Determine the (X, Y) coordinate at the center of the cell enclosing the given text.  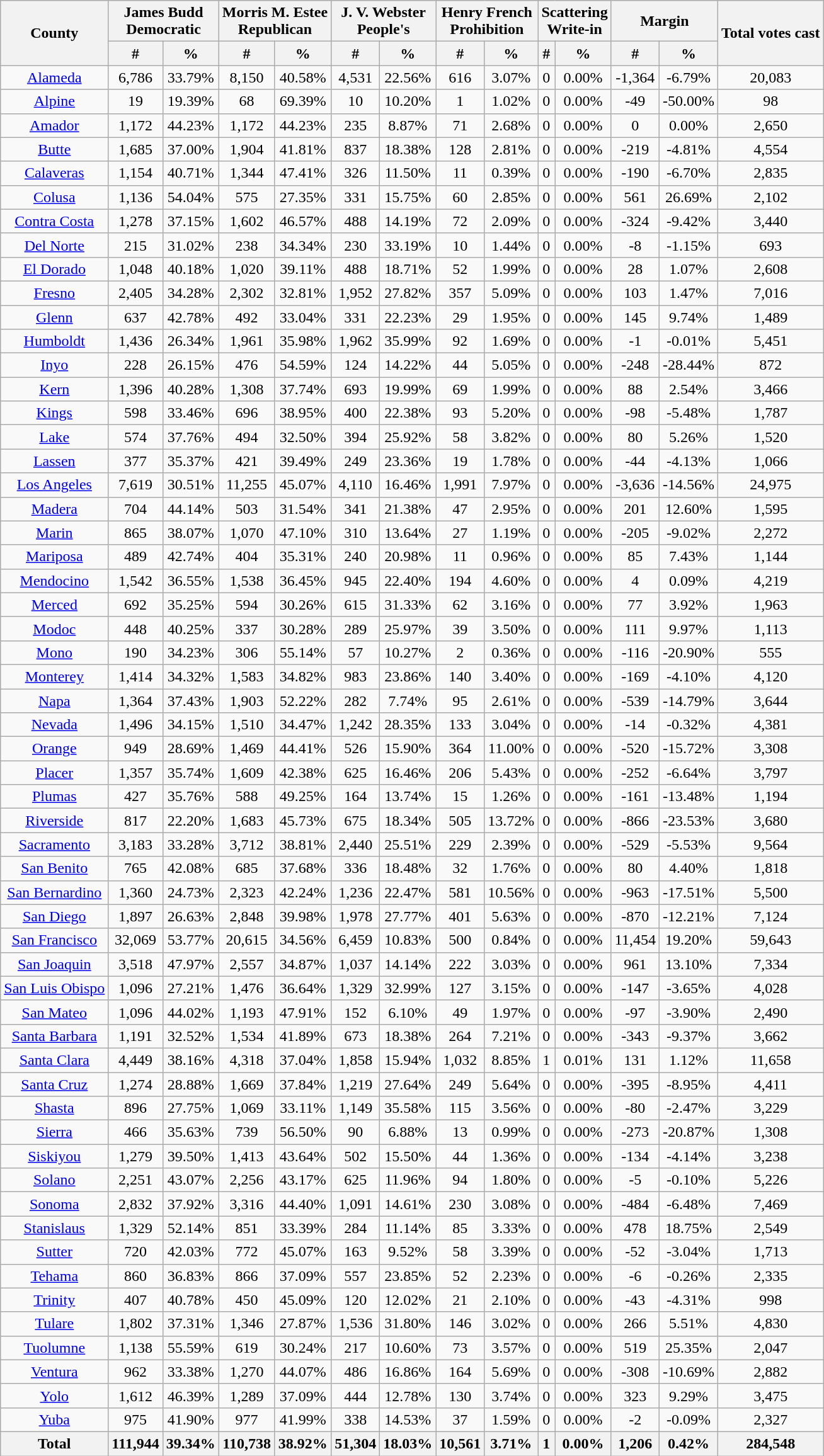
San Joaquin (54, 964)
68 (246, 101)
2 (460, 652)
215 (135, 245)
-308 (635, 1372)
1,952 (355, 293)
27.64% (408, 1084)
88 (635, 389)
Morris M. EsteeRepublican (275, 21)
1,206 (635, 1443)
110,738 (246, 1443)
1,510 (246, 725)
40.71% (190, 173)
43.17% (303, 1180)
11.96% (408, 1180)
557 (355, 1276)
39.11% (303, 269)
-0.10% (688, 1180)
-5.48% (688, 413)
40.28% (190, 389)
34.47% (303, 725)
5.63% (512, 916)
40.18% (190, 269)
1,069 (246, 1108)
Del Norte (54, 245)
-963 (635, 892)
983 (355, 676)
47.91% (303, 1012)
38.16% (190, 1060)
851 (246, 1228)
1.07% (688, 269)
42.78% (190, 317)
1.12% (688, 1060)
-273 (635, 1132)
364 (460, 749)
Fresno (54, 293)
865 (135, 533)
Tulare (54, 1324)
County (54, 33)
15.94% (408, 1060)
561 (635, 197)
41.81% (303, 149)
18.03% (408, 1443)
494 (246, 437)
37.43% (190, 701)
Sacramento (54, 845)
0.39% (512, 173)
-2.47% (688, 1108)
1,683 (246, 821)
975 (135, 1419)
14.19% (408, 221)
502 (355, 1156)
2.23% (512, 1276)
284,548 (770, 1443)
Santa Clara (54, 1060)
12.78% (408, 1396)
5.43% (512, 773)
1,154 (135, 173)
20,083 (770, 77)
-6.64% (688, 773)
377 (135, 461)
32.99% (408, 988)
-252 (635, 773)
43.64% (303, 1156)
555 (770, 652)
90 (355, 1132)
Sonoma (54, 1204)
10,561 (460, 1443)
1,236 (355, 892)
837 (355, 149)
3,475 (770, 1396)
466 (135, 1132)
3.39% (512, 1252)
7,469 (770, 1204)
-539 (635, 701)
-0.26% (688, 1276)
103 (635, 293)
31.33% (408, 605)
40.25% (190, 628)
1,091 (355, 1204)
1,858 (355, 1060)
310 (355, 533)
26.63% (190, 916)
33.28% (190, 845)
675 (355, 821)
25.35% (688, 1348)
Total (54, 1443)
15.90% (408, 749)
3.16% (512, 605)
44.07% (303, 1372)
-9.02% (688, 533)
505 (460, 821)
1,360 (135, 892)
54.59% (303, 365)
977 (246, 1419)
574 (135, 437)
32.81% (303, 293)
-161 (635, 797)
1,802 (135, 1324)
9,564 (770, 845)
Kern (54, 389)
Kings (54, 413)
-866 (635, 821)
146 (460, 1324)
5,451 (770, 341)
Mono (54, 652)
140 (460, 676)
503 (246, 509)
27.82% (408, 293)
1.76% (512, 868)
4,531 (355, 77)
27.35% (303, 197)
37.76% (190, 437)
41.89% (303, 1036)
-9.37% (688, 1036)
1,489 (770, 317)
238 (246, 245)
31.54% (303, 509)
1,609 (246, 773)
130 (460, 1396)
448 (135, 628)
34.28% (190, 293)
-4.14% (688, 1156)
92 (460, 341)
7,124 (770, 916)
228 (135, 365)
341 (355, 509)
12.60% (688, 509)
-28.44% (688, 365)
3.40% (512, 676)
41.90% (190, 1419)
38.95% (303, 413)
32,069 (135, 940)
5.69% (512, 1372)
4 (635, 581)
229 (460, 845)
43.07% (190, 1180)
-44 (635, 461)
24.73% (190, 892)
-520 (635, 749)
Lassen (54, 461)
San Francisco (54, 940)
2.68% (512, 125)
34.15% (190, 725)
6.88% (408, 1132)
-8.95% (688, 1084)
519 (635, 1348)
30.24% (303, 1348)
2,335 (770, 1276)
Ventura (54, 1372)
-15.72% (688, 749)
5.26% (688, 437)
5.51% (688, 1324)
44.02% (190, 1012)
152 (355, 1012)
949 (135, 749)
2,832 (135, 1204)
-4.13% (688, 461)
4.60% (512, 581)
8.87% (408, 125)
1.26% (512, 797)
45.73% (303, 821)
3.50% (512, 628)
1,414 (135, 676)
2,440 (355, 845)
3,466 (770, 389)
35.25% (190, 605)
52.14% (190, 1228)
407 (135, 1300)
4,411 (770, 1084)
421 (246, 461)
-1.15% (688, 245)
15.50% (408, 1156)
1,136 (135, 197)
4,110 (355, 485)
1,413 (246, 1156)
44.14% (190, 509)
-3.90% (688, 1012)
56.50% (303, 1132)
47.10% (303, 533)
Mariposa (54, 557)
619 (246, 1348)
1,538 (246, 581)
-4.31% (688, 1300)
3.04% (512, 725)
3,183 (135, 845)
37.31% (190, 1324)
San Bernardino (54, 892)
-147 (635, 988)
1,991 (460, 485)
12.02% (408, 1300)
4.40% (688, 868)
-14 (635, 725)
4,120 (770, 676)
1,469 (246, 749)
4,381 (770, 725)
33.19% (408, 245)
35.98% (303, 341)
39 (460, 628)
35.63% (190, 1132)
Modoc (54, 628)
-9.42% (688, 221)
3.57% (512, 1348)
15.75% (408, 197)
615 (355, 605)
-0.09% (688, 1419)
7,619 (135, 485)
-52 (635, 1252)
1,496 (135, 725)
3.92% (688, 605)
1,963 (770, 605)
2,256 (246, 1180)
3.03% (512, 964)
16.86% (408, 1372)
32 (460, 868)
44.40% (303, 1204)
35.99% (408, 341)
7.21% (512, 1036)
47 (460, 509)
765 (135, 868)
1,961 (246, 341)
0.09% (688, 581)
Contra Costa (54, 221)
22.23% (408, 317)
54.04% (190, 197)
37.15% (190, 221)
2.61% (512, 701)
3,440 (770, 221)
10.83% (408, 940)
Shasta (54, 1108)
34.23% (190, 652)
2,327 (770, 1419)
486 (355, 1372)
240 (355, 557)
720 (135, 1252)
Mendocino (54, 581)
4,219 (770, 581)
696 (246, 413)
38.92% (303, 1443)
9.74% (688, 317)
Yolo (54, 1396)
38.81% (303, 845)
1.19% (512, 533)
404 (246, 557)
Orange (54, 749)
739 (246, 1132)
21.38% (408, 509)
-12.21% (688, 916)
10.56% (512, 892)
41.99% (303, 1419)
-6.48% (688, 1204)
1,138 (135, 1348)
ScatteringWrite-in (575, 21)
13.72% (512, 821)
2,848 (246, 916)
-190 (635, 173)
127 (460, 988)
40.58% (303, 77)
35.74% (190, 773)
1.78% (512, 461)
22.56% (408, 77)
-98 (635, 413)
-870 (635, 916)
1,536 (355, 1324)
23.86% (408, 676)
1,713 (770, 1252)
194 (460, 581)
5.05% (512, 365)
-20.90% (688, 652)
-3.04% (688, 1252)
29 (460, 317)
Placer (54, 773)
20,615 (246, 940)
2,047 (770, 1348)
Los Angeles (54, 485)
Margin (664, 21)
692 (135, 605)
637 (135, 317)
22.38% (408, 413)
1.97% (512, 1012)
57 (355, 652)
7,334 (770, 964)
33.11% (303, 1108)
598 (135, 413)
36.64% (303, 988)
1,032 (460, 1060)
11.00% (512, 749)
36.45% (303, 581)
-395 (635, 1084)
5.20% (512, 413)
1,066 (770, 461)
3.74% (512, 1396)
37.74% (303, 389)
37.68% (303, 868)
8.85% (512, 1060)
998 (770, 1300)
James BuddDemocratic (164, 21)
Marin (54, 533)
37 (460, 1419)
-3.65% (688, 988)
27.77% (408, 916)
7,016 (770, 293)
-205 (635, 533)
1,037 (355, 964)
14.53% (408, 1419)
1,144 (770, 557)
2,272 (770, 533)
111,944 (135, 1443)
22.40% (408, 581)
673 (355, 1036)
35.37% (190, 461)
14.61% (408, 1204)
14.14% (408, 964)
1,685 (135, 149)
357 (460, 293)
18.34% (408, 821)
32.50% (303, 437)
22.20% (190, 821)
32.52% (190, 1036)
2,835 (770, 173)
-4.10% (688, 676)
-6 (635, 1276)
71 (460, 125)
1,191 (135, 1036)
3.82% (512, 437)
3.33% (512, 1228)
-1 (635, 341)
19.39% (190, 101)
3.15% (512, 988)
616 (460, 77)
2.09% (512, 221)
47.97% (190, 964)
4,830 (770, 1324)
264 (460, 1036)
34.56% (303, 940)
33.04% (303, 317)
1.47% (688, 293)
336 (355, 868)
6,786 (135, 77)
266 (635, 1324)
11,658 (770, 1060)
69 (460, 389)
26.69% (688, 197)
35.58% (408, 1108)
59,643 (770, 940)
35.76% (190, 797)
0.99% (512, 1132)
Inyo (54, 365)
1,436 (135, 341)
1,274 (135, 1084)
Sutter (54, 1252)
28 (635, 269)
3,712 (246, 845)
27.75% (190, 1108)
3,518 (135, 964)
34.82% (303, 676)
Henry FrenchProhibition (487, 21)
685 (246, 868)
163 (355, 1252)
-484 (635, 1204)
39.50% (190, 1156)
-6.79% (688, 77)
489 (135, 557)
-116 (635, 652)
-17.51% (688, 892)
-248 (635, 365)
52.22% (303, 701)
24,975 (770, 485)
1,364 (135, 701)
1,595 (770, 509)
34.34% (303, 245)
40.78% (190, 1300)
69.39% (303, 101)
4,449 (135, 1060)
0.84% (512, 940)
2.81% (512, 149)
1,193 (246, 1012)
450 (246, 1300)
1,344 (246, 173)
20.98% (408, 557)
33.38% (190, 1372)
326 (355, 173)
2,251 (135, 1180)
60 (460, 197)
30.28% (303, 628)
476 (246, 365)
34.87% (303, 964)
1,583 (246, 676)
-529 (635, 845)
3,797 (770, 773)
500 (460, 940)
1,289 (246, 1396)
1,612 (135, 1396)
337 (246, 628)
45.09% (303, 1300)
-324 (635, 221)
37.04% (303, 1060)
25.92% (408, 437)
55.59% (190, 1348)
-0.32% (688, 725)
2.85% (512, 197)
1,020 (246, 269)
284 (355, 1228)
San Mateo (54, 1012)
13 (460, 1132)
860 (135, 1276)
37.00% (190, 149)
190 (135, 652)
98 (770, 101)
-10.69% (688, 1372)
-5.53% (688, 845)
18.48% (408, 868)
222 (460, 964)
62 (460, 605)
Amador (54, 125)
42.08% (190, 868)
1,113 (770, 628)
Riverside (54, 821)
1,242 (355, 725)
27.21% (190, 988)
1.36% (512, 1156)
5.64% (512, 1084)
J. V. WebsterPeople's (384, 21)
133 (460, 725)
401 (460, 916)
444 (355, 1396)
-97 (635, 1012)
217 (355, 1348)
39.49% (303, 461)
282 (355, 701)
26.15% (190, 365)
-2 (635, 1419)
Solano (54, 1180)
25.97% (408, 628)
1,346 (246, 1324)
10.27% (408, 652)
42.03% (190, 1252)
-1,364 (635, 77)
6,459 (355, 940)
Trinity (54, 1300)
36.83% (190, 1276)
0.42% (688, 1443)
77 (635, 605)
2,490 (770, 1012)
896 (135, 1108)
3,308 (770, 749)
400 (355, 413)
Siskiyou (54, 1156)
26.34% (190, 341)
19.20% (688, 940)
Glenn (54, 317)
19.99% (408, 389)
962 (135, 1372)
14.22% (408, 365)
1,542 (135, 581)
5,500 (770, 892)
0.01% (583, 1060)
-6.70% (688, 173)
594 (246, 605)
1,070 (246, 533)
-169 (635, 676)
394 (355, 437)
72 (460, 221)
338 (355, 1419)
31.80% (408, 1324)
2.39% (512, 845)
492 (246, 317)
3.02% (512, 1324)
15 (460, 797)
1.02% (512, 101)
2.95% (512, 509)
25.51% (408, 845)
0.36% (512, 652)
235 (355, 125)
7.43% (688, 557)
1,903 (246, 701)
53.77% (190, 940)
El Dorado (54, 269)
5.09% (512, 293)
49 (460, 1012)
3,316 (246, 1204)
9.52% (408, 1252)
131 (635, 1060)
-50.00% (688, 101)
7.74% (408, 701)
13.64% (408, 533)
Madera (54, 509)
35.31% (303, 557)
1,962 (355, 341)
1,978 (355, 916)
Stanislaus (54, 1228)
Alpine (54, 101)
30.26% (303, 605)
1,520 (770, 437)
1,534 (246, 1036)
Monterey (54, 676)
120 (355, 1300)
Tuolumne (54, 1348)
-14.79% (688, 701)
46.57% (303, 221)
7.97% (512, 485)
2,323 (246, 892)
Butte (54, 149)
4,554 (770, 149)
Santa Cruz (54, 1084)
37.84% (303, 1084)
478 (635, 1228)
13.74% (408, 797)
Sierra (54, 1132)
-20.87% (688, 1132)
-43 (635, 1300)
2,882 (770, 1372)
1,357 (135, 773)
94 (460, 1180)
33.46% (190, 413)
111 (635, 628)
38.07% (190, 533)
961 (635, 964)
1.95% (512, 317)
46.39% (190, 1396)
1,396 (135, 389)
588 (246, 797)
31.02% (190, 245)
289 (355, 628)
1,270 (246, 1372)
3,238 (770, 1156)
21 (460, 1300)
1,669 (246, 1084)
2.10% (512, 1300)
San Luis Obispo (54, 988)
9.29% (688, 1396)
0.96% (512, 557)
23.85% (408, 1276)
47.41% (303, 173)
872 (770, 365)
1.80% (512, 1180)
33.79% (190, 77)
34.32% (190, 676)
Yuba (54, 1419)
4,028 (770, 988)
2,405 (135, 293)
1.59% (512, 1419)
2,549 (770, 1228)
-5 (635, 1180)
3.07% (512, 77)
1.44% (512, 245)
42.74% (190, 557)
3.56% (512, 1108)
27 (460, 533)
-4.81% (688, 149)
945 (355, 581)
39.98% (303, 916)
28.35% (408, 725)
11.50% (408, 173)
93 (460, 413)
817 (135, 821)
323 (635, 1396)
Alameda (54, 77)
-23.53% (688, 821)
206 (460, 773)
9.97% (688, 628)
1,476 (246, 988)
22.47% (408, 892)
1,048 (135, 269)
526 (355, 749)
3.08% (512, 1204)
-8 (635, 245)
San Diego (54, 916)
115 (460, 1108)
10.20% (408, 101)
3,644 (770, 701)
8,150 (246, 77)
772 (246, 1252)
27.87% (303, 1324)
427 (135, 797)
11,255 (246, 485)
13.10% (688, 964)
Napa (54, 701)
145 (635, 317)
1,787 (770, 413)
Colusa (54, 197)
2,608 (770, 269)
-0.01% (688, 341)
1.69% (512, 341)
575 (246, 197)
2.54% (688, 389)
Total votes cast (770, 33)
-219 (635, 149)
2,302 (246, 293)
Tehama (54, 1276)
1,149 (355, 1108)
Merced (54, 605)
128 (460, 149)
6.10% (408, 1012)
581 (460, 892)
124 (355, 365)
306 (246, 652)
1,194 (770, 797)
39.34% (190, 1443)
704 (135, 509)
3,680 (770, 821)
Humboldt (54, 341)
1,219 (355, 1084)
42.24% (303, 892)
-3,636 (635, 485)
-343 (635, 1036)
95 (460, 701)
1,818 (770, 868)
-49 (635, 101)
1,278 (135, 221)
28.88% (190, 1084)
23.36% (408, 461)
55.14% (303, 652)
37.92% (190, 1204)
3,229 (770, 1108)
Calaveras (54, 173)
10.60% (408, 1348)
866 (246, 1276)
-14.56% (688, 485)
1,897 (135, 916)
44.41% (303, 749)
1,279 (135, 1156)
49.25% (303, 797)
2,557 (246, 964)
36.55% (190, 581)
5,226 (770, 1180)
11.14% (408, 1228)
1,904 (246, 149)
28.69% (190, 749)
42.38% (303, 773)
-13.48% (688, 797)
Plumas (54, 797)
Lake (54, 437)
201 (635, 509)
51,304 (355, 1443)
4,318 (246, 1060)
3.71% (512, 1443)
33.39% (303, 1228)
-134 (635, 1156)
San Benito (54, 868)
3,662 (770, 1036)
30.51% (190, 485)
18.75% (688, 1228)
2,650 (770, 125)
-80 (635, 1108)
73 (460, 1348)
2,102 (770, 197)
Santa Barbara (54, 1036)
18.71% (408, 269)
Nevada (54, 725)
1,602 (246, 221)
11,454 (635, 940)
